Detect which cell encompasses the target text, then output its [X, Y] center coordinate. 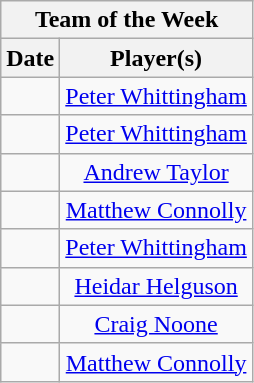
Heidar Helguson [156, 286]
Craig Noone [156, 324]
Andrew Taylor [156, 172]
Team of the Week [127, 20]
Date [30, 58]
Player(s) [156, 58]
